Pinpoint the cell where the given text exists, returning its (X, Y) midpoint coordinate. 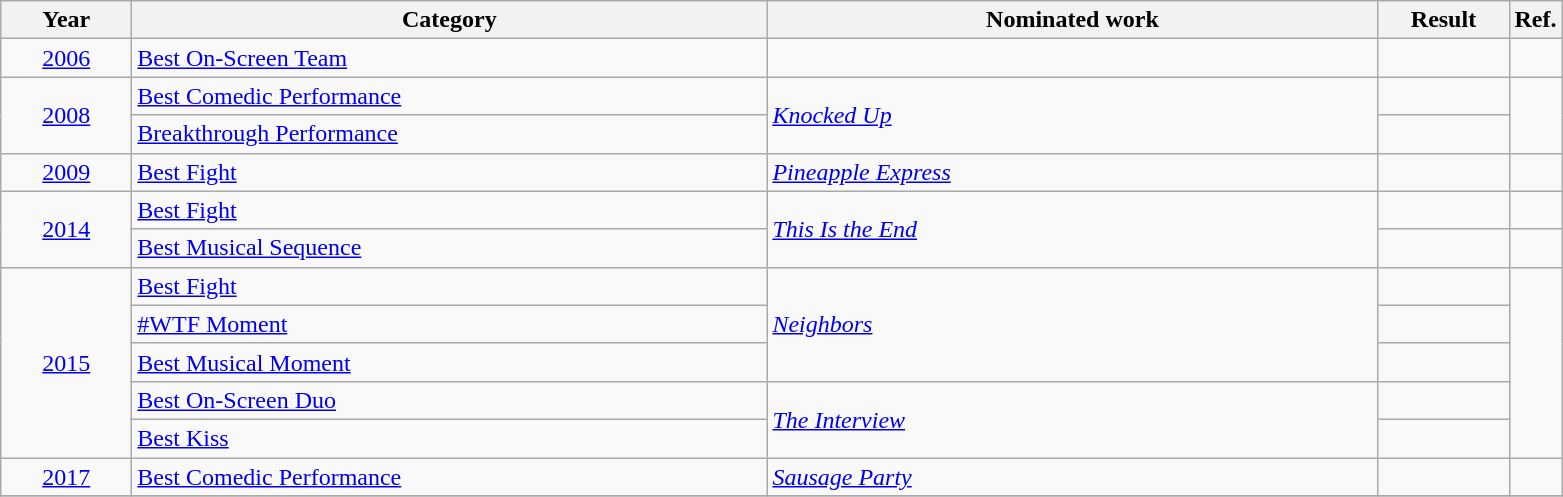
2008 (66, 115)
Ref. (1536, 20)
Best Kiss (450, 438)
Category (450, 20)
Pineapple Express (1072, 172)
The Interview (1072, 419)
2014 (66, 229)
2009 (66, 172)
Sausage Party (1072, 477)
#WTF Moment (450, 324)
Knocked Up (1072, 115)
This Is the End (1072, 229)
Neighbors (1072, 324)
Nominated work (1072, 20)
Best On-Screen Team (450, 58)
Best Musical Sequence (450, 248)
Breakthrough Performance (450, 134)
Best Musical Moment (450, 362)
Year (66, 20)
2017 (66, 477)
2006 (66, 58)
2015 (66, 362)
Result (1444, 20)
Best On-Screen Duo (450, 400)
